For the text-containing cell, return its midpoint in [X, Y] coordinate format. 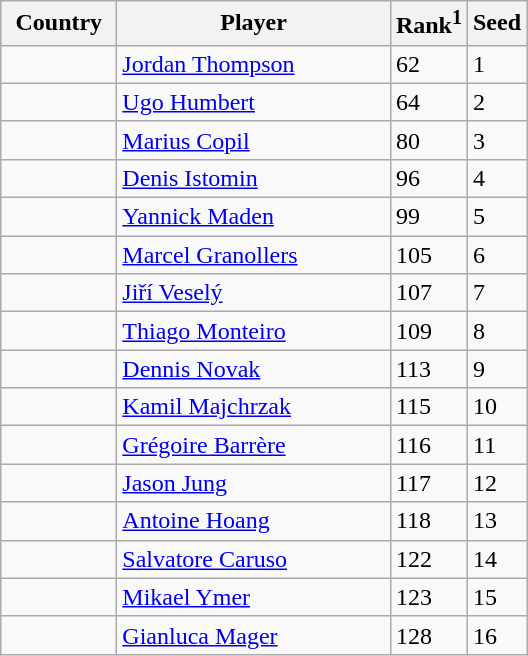
Seed [496, 24]
Grégoire Barrère [254, 445]
13 [496, 521]
Gianluca Mager [254, 635]
Country [59, 24]
10 [496, 407]
15 [496, 597]
Rank1 [428, 24]
Ugo Humbert [254, 102]
Antoine Hoang [254, 521]
105 [428, 255]
Player [254, 24]
118 [428, 521]
4 [496, 178]
16 [496, 635]
Marius Copil [254, 140]
109 [428, 331]
115 [428, 407]
2 [496, 102]
Yannick Maden [254, 217]
123 [428, 597]
Jordan Thompson [254, 64]
8 [496, 331]
Jiří Veselý [254, 293]
80 [428, 140]
Marcel Granollers [254, 255]
113 [428, 369]
Thiago Monteiro [254, 331]
14 [496, 559]
9 [496, 369]
12 [496, 483]
3 [496, 140]
Mikael Ymer [254, 597]
62 [428, 64]
6 [496, 255]
96 [428, 178]
117 [428, 483]
7 [496, 293]
116 [428, 445]
128 [428, 635]
Kamil Majchrzak [254, 407]
107 [428, 293]
11 [496, 445]
64 [428, 102]
5 [496, 217]
Salvatore Caruso [254, 559]
Jason Jung [254, 483]
Dennis Novak [254, 369]
99 [428, 217]
122 [428, 559]
Denis Istomin [254, 178]
1 [496, 64]
